Provide the (x, y) coordinate of the cell's center where the given text is located.  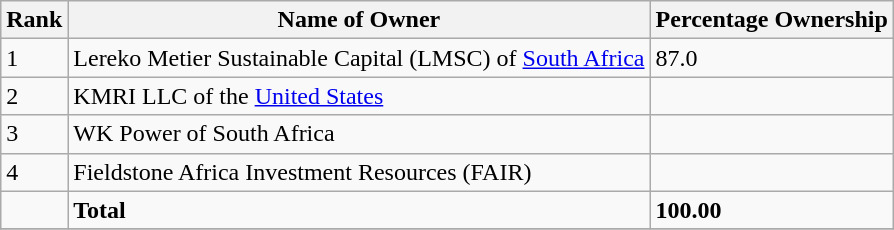
2 (34, 96)
Fieldstone Africa Investment Resources (FAIR) (359, 172)
Rank (34, 20)
KMRI LLC of the United States (359, 96)
4 (34, 172)
87.0 (772, 58)
1 (34, 58)
WK Power of South Africa (359, 134)
100.00 (772, 210)
3 (34, 134)
Total (359, 210)
Percentage Ownership (772, 20)
Name of Owner (359, 20)
Lereko Metier Sustainable Capital (LMSC) of South Africa (359, 58)
